From the cell containing the given text, extract its center point as (x, y) coordinate. 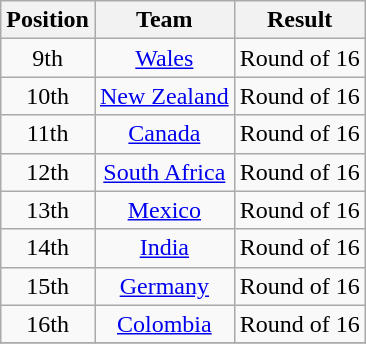
Colombia (164, 324)
14th (48, 248)
Position (48, 20)
Result (300, 20)
10th (48, 96)
Team (164, 20)
Canada (164, 134)
15th (48, 286)
13th (48, 210)
New Zealand (164, 96)
Germany (164, 286)
11th (48, 134)
9th (48, 58)
Wales (164, 58)
Mexico (164, 210)
South Africa (164, 172)
16th (48, 324)
India (164, 248)
12th (48, 172)
